From the cell containing the given text, extract its center point as (X, Y) coordinate. 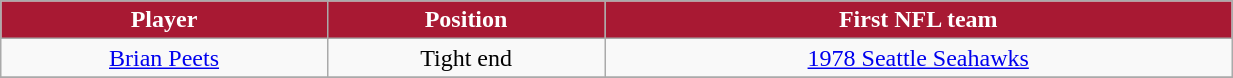
Player (164, 20)
Position (466, 20)
Tight end (466, 58)
Brian Peets (164, 58)
1978 Seattle Seahawks (918, 58)
First NFL team (918, 20)
